Return [x, y] of the center of cell containing provided text 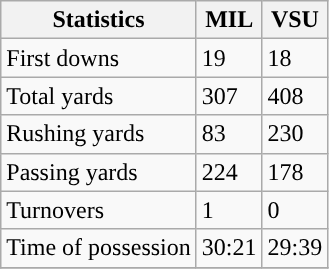
Statistics [99, 20]
408 [295, 96]
First downs [99, 58]
224 [229, 172]
30:21 [229, 248]
29:39 [295, 248]
VSU [295, 20]
178 [295, 172]
1 [229, 210]
Passing yards [99, 172]
18 [295, 58]
19 [229, 58]
230 [295, 134]
Rushing yards [99, 134]
Total yards [99, 96]
0 [295, 210]
Turnovers [99, 210]
MIL [229, 20]
307 [229, 96]
83 [229, 134]
Time of possession [99, 248]
